Pinpoint the cell where the given text exists, returning its [X, Y] midpoint coordinate. 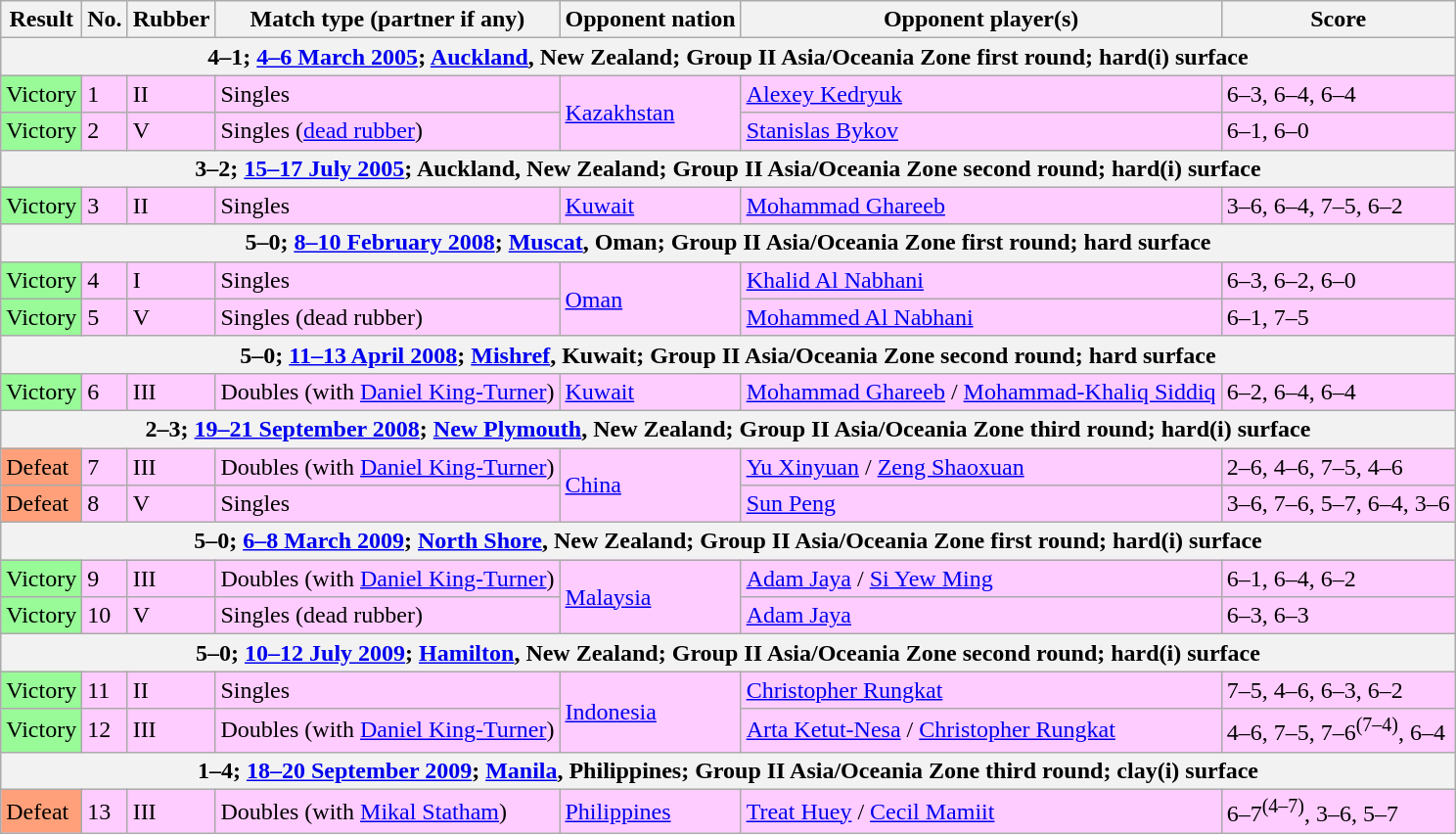
3 [105, 206]
Sun Peng [980, 504]
6 [105, 392]
6–3, 6–3 [1339, 616]
Yu Xinyuan / Zeng Shaoxuan [980, 467]
Philippines [650, 812]
6–3, 6–2, 6–0 [1339, 280]
2 [105, 131]
5–0; 8–10 February 2008; Muscat, Oman; Group II Asia/Oceania Zone first round; hard surface [728, 243]
Rubber [171, 20]
4–6, 7–5, 7–6(7–4), 6–4 [1339, 730]
Opponent nation [650, 20]
Malaysia [650, 597]
Alexey Kedryuk [980, 94]
8 [105, 504]
12 [105, 730]
6–3, 6–4, 6–4 [1339, 94]
Opponent player(s) [980, 20]
5–0; 6–8 March 2009; North Shore, New Zealand; Group II Asia/Oceania Zone first round; hard(i) surface [728, 541]
6–2, 6–4, 6–4 [1339, 392]
7 [105, 467]
6–7(4–7), 3–6, 5–7 [1339, 812]
6–1, 7–5 [1339, 317]
Score [1339, 20]
I [171, 280]
Kazakhstan [650, 113]
Adam Jaya [980, 616]
Mohammad Ghareeb [980, 206]
13 [105, 812]
China [650, 486]
Doubles (with Mikal Statham) [387, 812]
6–1, 6–0 [1339, 131]
3–6, 6–4, 7–5, 6–2 [1339, 206]
Stanislas Bykov [980, 131]
4–1; 4–6 March 2005; Auckland, New Zealand; Group II Asia/Oceania Zone first round; hard(i) surface [728, 57]
Treat Huey / Cecil Mamiit [980, 812]
1 [105, 94]
2–3; 19–21 September 2008; New Plymouth, New Zealand; Group II Asia/Oceania Zone third round; hard(i) surface [728, 429]
6–1, 6–4, 6–2 [1339, 579]
4 [105, 280]
1–4; 18–20 September 2009; Manila, Philippines; Group II Asia/Oceania Zone third round; clay(i) surface [728, 770]
2–6, 4–6, 7–5, 4–6 [1339, 467]
Adam Jaya / Si Yew Ming [980, 579]
11 [105, 690]
5 [105, 317]
No. [105, 20]
3–2; 15–17 July 2005; Auckland, New Zealand; Group II Asia/Oceania Zone second round; hard(i) surface [728, 168]
Mohammed Al Nabhani [980, 317]
Arta Ketut-Nesa / Christopher Rungkat [980, 730]
Result [41, 20]
Christopher Rungkat [980, 690]
Oman [650, 299]
Khalid Al Nabhani [980, 280]
Indonesia [650, 713]
5–0; 10–12 July 2009; Hamilton, New Zealand; Group II Asia/Oceania Zone second round; hard(i) surface [728, 653]
10 [105, 616]
9 [105, 579]
3–6, 7–6, 5–7, 6–4, 3–6 [1339, 504]
Match type (partner if any) [387, 20]
7–5, 4–6, 6–3, 6–2 [1339, 690]
5–0; 11–13 April 2008; Mishref, Kuwait; Group II Asia/Oceania Zone second round; hard surface [728, 354]
Mohammad Ghareeb / Mohammad-Khaliq Siddiq [980, 392]
